Capture the cell that displays the provided text and extract its [X, Y] central coordinate. 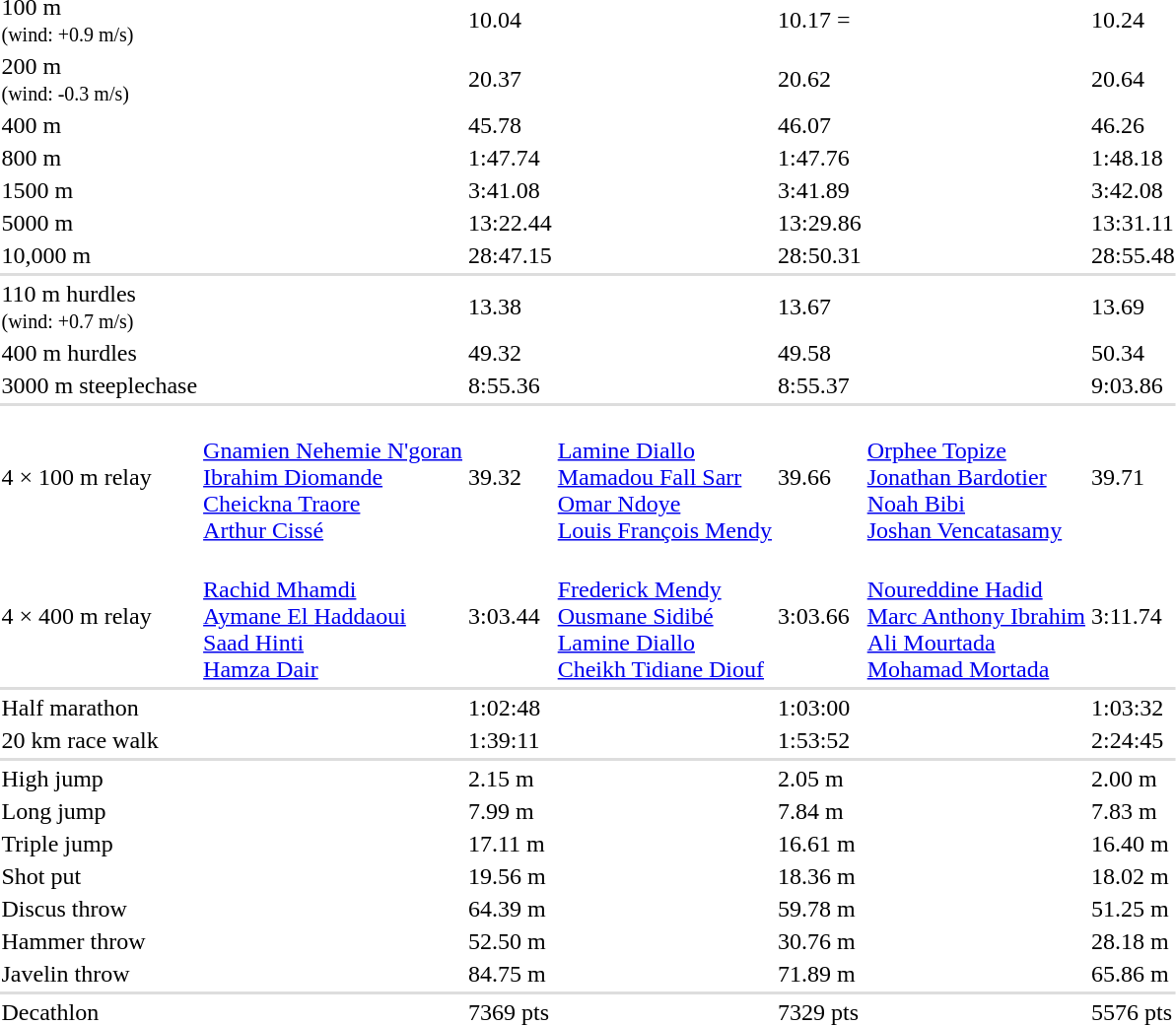
64.39 m [511, 909]
50.34 [1133, 353]
Lamine DialloMamadou Fall SarrOmar NdoyeLouis François Mendy [664, 477]
19.56 m [511, 876]
39.32 [511, 477]
Gnamien Nehemie N'goranIbrahim DiomandeCheickna TraoreArthur Cissé [333, 477]
3:03.66 [820, 616]
3:41.89 [820, 190]
3:42.08 [1133, 190]
1:47.74 [511, 158]
Half marathon [100, 708]
Discus throw [100, 909]
13.38 [511, 307]
20 km race walk [100, 740]
13:29.86 [820, 223]
17.11 m [511, 844]
1:39:11 [511, 740]
1:48.18 [1133, 158]
200 m(wind: -0.3 m/s) [100, 79]
28.18 m [1133, 941]
18.36 m [820, 876]
30.76 m [820, 941]
13.67 [820, 307]
Triple jump [100, 844]
9:03.86 [1133, 385]
28:47.15 [511, 255]
1:47.76 [820, 158]
1500 m [100, 190]
7.99 m [511, 811]
Shot put [100, 876]
45.78 [511, 125]
3000 m steeplechase [100, 385]
Rachid MhamdiAymane El HaddaouiSaad HintiHamza Dair [333, 616]
Orphee TopizeJonathan BardotierNoah BibiJoshan Vencatasamy [976, 477]
Noureddine HadidMarc Anthony IbrahimAli MourtadaMohamad Mortada [976, 616]
1:02:48 [511, 708]
13:31.11 [1133, 223]
3:03.44 [511, 616]
Javelin throw [100, 974]
110 m hurdles(wind: +0.7 m/s) [100, 307]
46.07 [820, 125]
46.26 [1133, 125]
800 m [100, 158]
4 × 100 m relay [100, 477]
20.62 [820, 79]
84.75 m [511, 974]
10,000 m [100, 255]
5000 m [100, 223]
49.32 [511, 353]
39.66 [820, 477]
65.86 m [1133, 974]
8:55.36 [511, 385]
7.83 m [1133, 811]
59.78 m [820, 909]
400 m [100, 125]
16.40 m [1133, 844]
51.25 m [1133, 909]
18.02 m [1133, 876]
2.15 m [511, 779]
20.64 [1133, 79]
7.84 m [820, 811]
3:11.74 [1133, 616]
13:22.44 [511, 223]
Frederick MendyOusmane SidibéLamine DialloCheikh Tidiane Diouf [664, 616]
2.00 m [1133, 779]
400 m hurdles [100, 353]
71.89 m [820, 974]
4 × 400 m relay [100, 616]
1:53:52 [820, 740]
20.37 [511, 79]
Hammer throw [100, 941]
16.61 m [820, 844]
Long jump [100, 811]
1:03:00 [820, 708]
2.05 m [820, 779]
3:41.08 [511, 190]
49.58 [820, 353]
52.50 m [511, 941]
13.69 [1133, 307]
8:55.37 [820, 385]
39.71 [1133, 477]
High jump [100, 779]
28:55.48 [1133, 255]
1:03:32 [1133, 708]
28:50.31 [820, 255]
2:24:45 [1133, 740]
